Identify which cell holds the provided text, then report its [x, y] central coordinate. 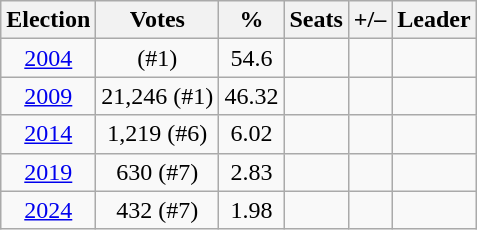
% [252, 20]
Leader [434, 20]
Votes [158, 20]
(#1) [158, 58]
2014 [48, 134]
1.98 [252, 210]
21,246 (#1) [158, 96]
2009 [48, 96]
1,219 (#6) [158, 134]
630 (#7) [158, 172]
46.32 [252, 96]
+/– [370, 20]
Seats [316, 20]
6.02 [252, 134]
432 (#7) [158, 210]
54.6 [252, 58]
2024 [48, 210]
2.83 [252, 172]
Election [48, 20]
2004 [48, 58]
2019 [48, 172]
